From the cell containing the given text, extract its center point as (X, Y) coordinate. 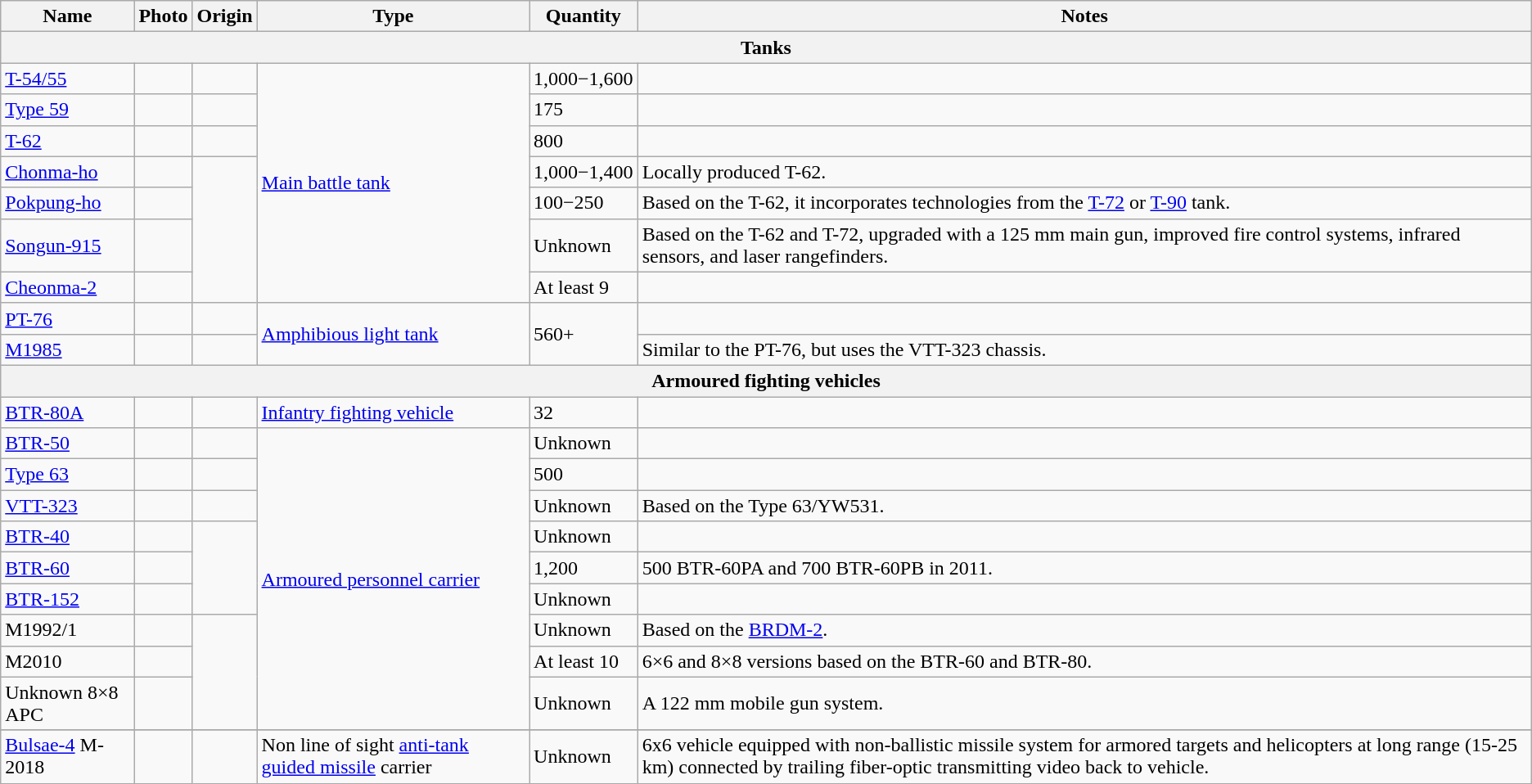
800 (584, 141)
175 (584, 110)
Notes (1084, 16)
Amphibious light tank (393, 334)
Similar to the PT-76, but uses the VTT-323 chassis. (1084, 349)
Songun-915 (67, 246)
Type 63 (67, 475)
Name (67, 16)
Based on the T-62, it incorporates technologies from the T-72 or T-90 tank. (1084, 203)
500 BTR-60PA and 700 BTR-60PB in 2011. (1084, 568)
At least 10 (584, 661)
Chonma-ho (67, 172)
6×6 and 8×8 versions based on the BTR-60 and BTR-80. (1084, 661)
Infantry fighting vehicle (393, 412)
Main battle tank (393, 183)
Based on the Type 63/YW531. (1084, 506)
Based on the BRDM-2. (1084, 630)
VTT-323 (67, 506)
Based on the T-62 and T-72, upgraded with a 125 mm main gun, improved fire control systems, infrared sensors, and laser rangefinders. (1084, 246)
M1992/1 (67, 630)
Cheonma-2 (67, 287)
Armoured fighting vehicles (766, 381)
BTR-50 (67, 444)
At least 9 (584, 287)
1,200 (584, 568)
M2010 (67, 661)
BTR-60 (67, 568)
T-54/55 (67, 79)
32 (584, 412)
BTR-80A (67, 412)
Armoured personnel carrier (393, 579)
Origin (224, 16)
A 122 mm mobile gun system. (1084, 704)
BTR-40 (67, 537)
BTR-152 (67, 599)
1,000−1,600 (584, 79)
M1985 (67, 349)
T-62 (67, 141)
Unknown 8×8 APC (67, 704)
500 (584, 475)
Tanks (766, 47)
1,000−1,400 (584, 172)
Type 59 (67, 110)
Photo (164, 16)
Type (393, 16)
Non line of sight anti-tank guided missile carrier (393, 756)
Quantity (584, 16)
Bulsae-4 M-2018 (67, 756)
PT-76 (67, 318)
Locally produced T-62. (1084, 172)
100−250 (584, 203)
560+ (584, 334)
Pokpung-ho (67, 203)
